Provide the (x, y) coordinate of the cell's center where the given text is located.  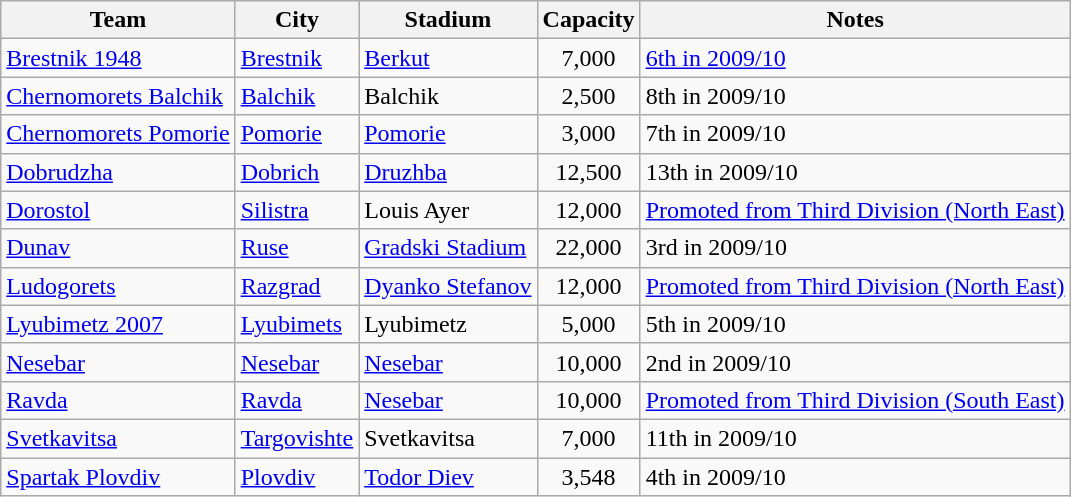
Notes (855, 20)
Lyubimetz (448, 324)
5,000 (588, 324)
12,500 (588, 172)
Dobrudzha (118, 172)
11th in 2009/10 (855, 438)
Capacity (588, 20)
Stadium (448, 20)
3,548 (588, 477)
Silistra (297, 210)
Targovishte (297, 438)
Team (118, 20)
Ludogorets (118, 286)
Dobrich (297, 172)
3rd in 2009/10 (855, 248)
Ruse (297, 248)
Brestnik 1948 (118, 58)
Todor Diev (448, 477)
Chernomorets Pomorie (118, 134)
Promoted from Third Division (South East) (855, 400)
6th in 2009/10 (855, 58)
Razgrad (297, 286)
3,000 (588, 134)
Louis Ayer (448, 210)
Brestnik (297, 58)
Dorostol (118, 210)
2,500 (588, 96)
22,000 (588, 248)
5th in 2009/10 (855, 324)
Berkut (448, 58)
Lyubimetz 2007 (118, 324)
Dunav (118, 248)
Gradski Stadium (448, 248)
Dyanko Stefanov (448, 286)
Druzhba (448, 172)
Spartak Plovdiv (118, 477)
Lyubimets (297, 324)
4th in 2009/10 (855, 477)
8th in 2009/10 (855, 96)
City (297, 20)
7th in 2009/10 (855, 134)
Plovdiv (297, 477)
2nd in 2009/10 (855, 362)
13th in 2009/10 (855, 172)
Chernomorets Balchik (118, 96)
